Find where the given text appears and provide that cell's center as (x, y) coordinate. 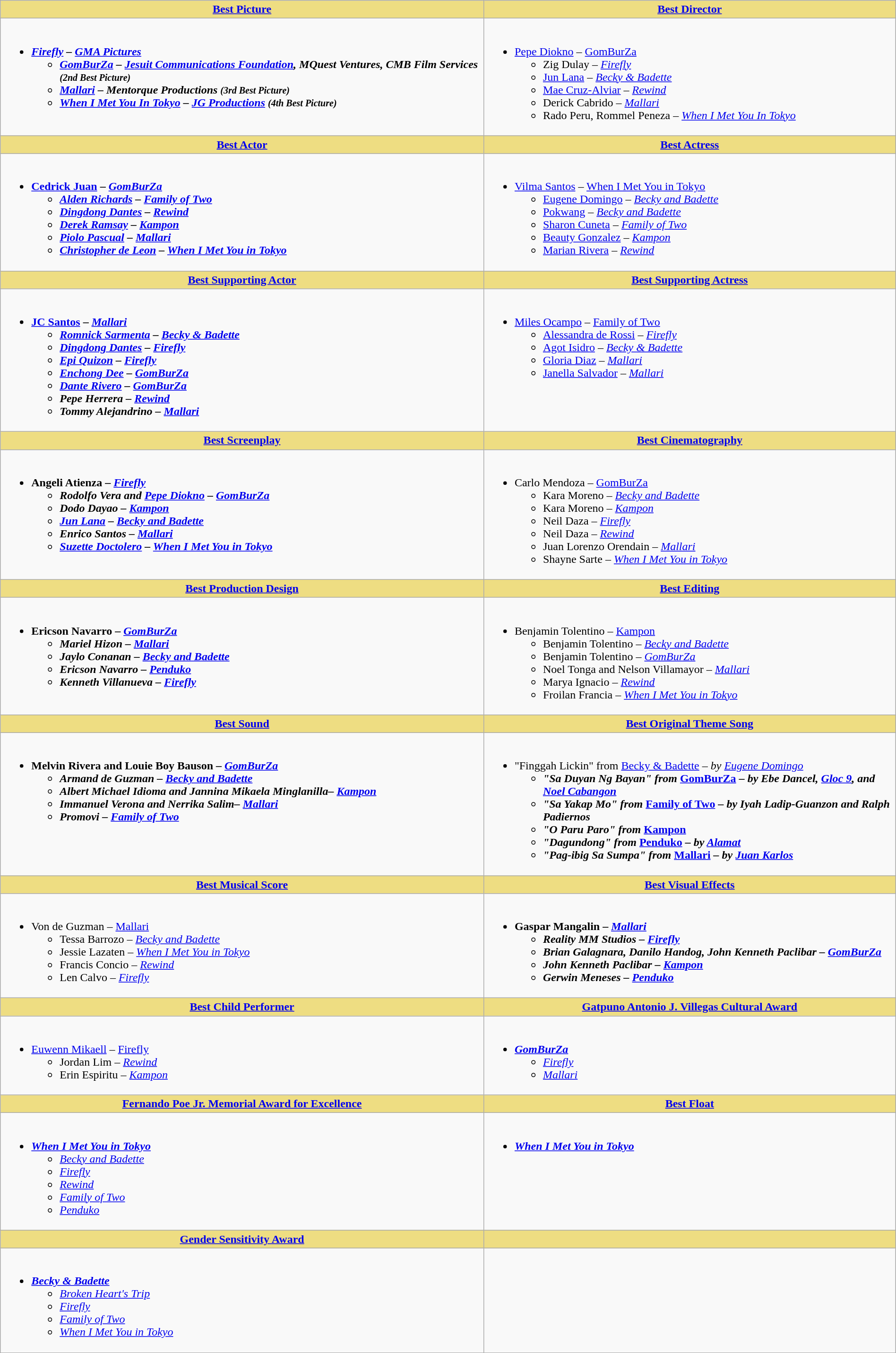
Best Cinematography (689, 440)
GomBurZaFireflyMallari (689, 1056)
Best Original Theme Song (689, 724)
Best Supporting Actor (242, 280)
When I Met You in Tokyo (689, 1172)
Ericson Navarro – GomBurZaMariel Hizon – MallariJaylo Conanan – Becky and BadetteEricson Navarro – PendukoKenneth Villanueva – Firefly (242, 656)
Best Actor (242, 145)
When I Met You in TokyoBecky and BadetteFireflyRewindFamily of TwoPenduko (242, 1172)
Best Production Design (242, 588)
Best Child Performer (242, 1007)
Von de Guzman – MallariTessa Barrozo – Becky and BadetteJessie Lazaten – When I Met You in TokyoFrancis Concio – RewindLen Calvo – Firefly (242, 946)
Becky & BadetteBroken Heart's TripFireflyFamily of TwoWhen I Met You in Tokyo (242, 1301)
Best Actress (689, 145)
Best Musical Score (242, 884)
Best Picture (242, 9)
Best Visual Effects (689, 884)
Euwenn Mikaell – FireflyJordan Lim – RewindErin Espiritu – Kampon (242, 1056)
Best Editing (689, 588)
Best Supporting Actress (689, 280)
Best Screenplay (242, 440)
Best Float (689, 1104)
Best Sound (242, 724)
Fernando Poe Jr. Memorial Award for Excellence (242, 1104)
Gender Sensitivity Award (242, 1239)
Gatpuno Antonio J. Villegas Cultural Award (689, 1007)
Best Director (689, 9)
Miles Ocampo – Family of TwoAlessandra de Rossi – FireflyAgot Isidro – Becky & BadetteGloria Diaz – MallariJanella Salvador – Mallari (689, 360)
